Provide the (X, Y) coordinate of the cell's center where the given text is located.  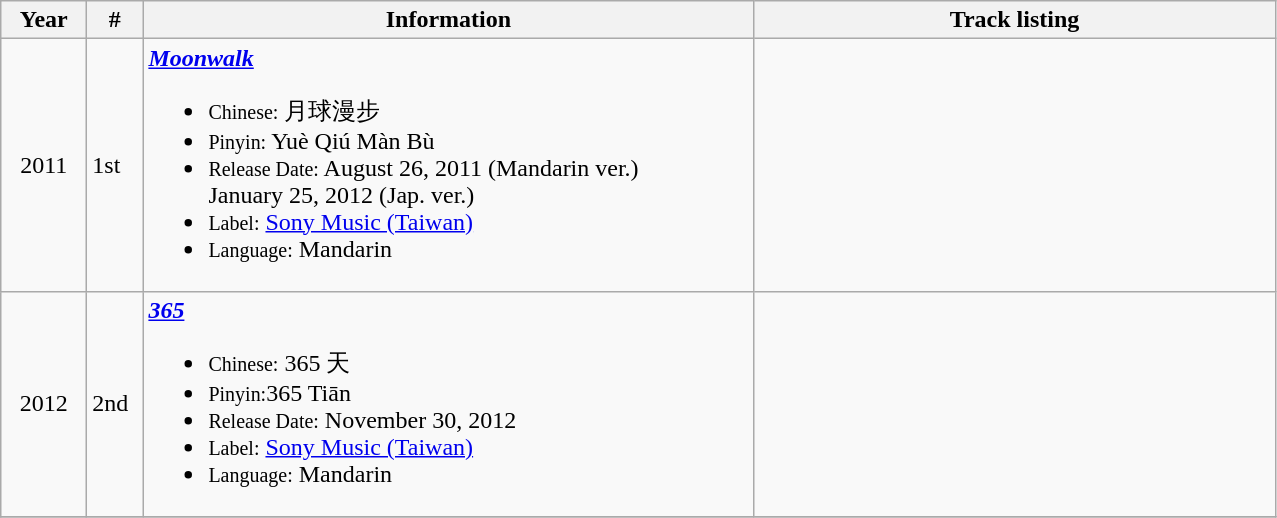
365Chinese: 365 天Pinyin:365 TiānRelease Date: November 30, 2012Label: Sony Music (Taiwan)Language: Mandarin (448, 404)
Year (44, 20)
2nd (115, 404)
Track listing (1014, 20)
Information (448, 20)
2011 (44, 166)
2012 (44, 404)
# (115, 20)
1st (115, 166)
